Return the [x, y] coordinate for the center point of the cell that contains the specified text.  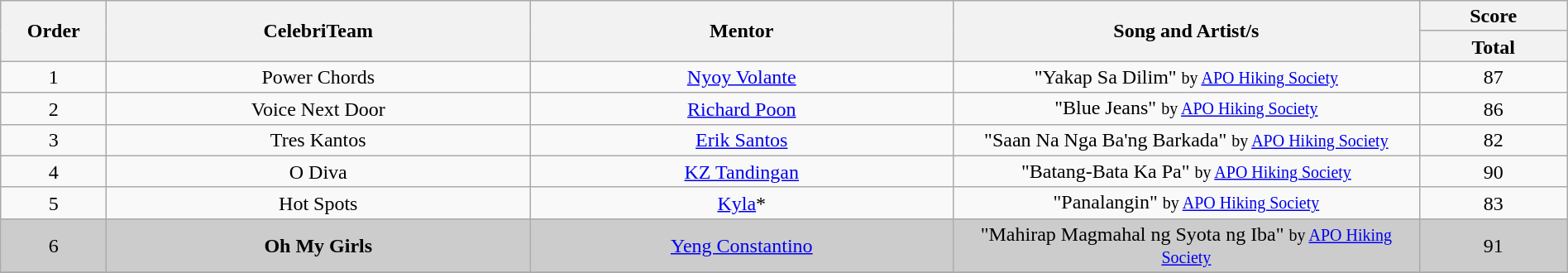
"Panalangin" by APO Hiking Society [1186, 203]
"Mahirap Magmahal ng Syota ng Iba" by APO Hiking Society [1186, 245]
90 [1494, 171]
91 [1494, 245]
6 [54, 245]
Yeng Constantino [742, 245]
Erik Santos [742, 140]
"Blue Jeans" by APO Hiking Society [1186, 108]
Tres Kantos [318, 140]
83 [1494, 203]
Power Chords [318, 77]
Kyla* [742, 203]
86 [1494, 108]
Oh My Girls [318, 245]
Score [1494, 17]
O Diva [318, 171]
1 [54, 77]
3 [54, 140]
Song and Artist/s [1186, 31]
4 [54, 171]
Richard Poon [742, 108]
"Batang-Bata Ka Pa" by APO Hiking Society [1186, 171]
"Yakap Sa Dilim" by APO Hiking Society [1186, 77]
87 [1494, 77]
Mentor [742, 31]
CelebriTeam [318, 31]
Order [54, 31]
2 [54, 108]
Total [1494, 46]
"Saan Na Nga Ba'ng Barkada" by APO Hiking Society [1186, 140]
KZ Tandingan [742, 171]
82 [1494, 140]
Nyoy Volante [742, 77]
5 [54, 203]
Hot Spots [318, 203]
Voice Next Door [318, 108]
